Search for the cell housing the specified text and yield its [X, Y] center coordinate. 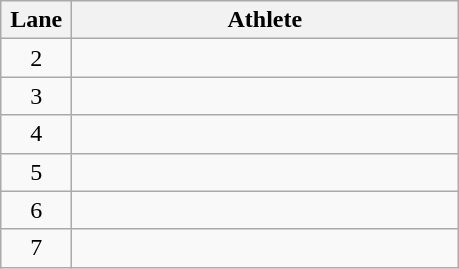
2 [36, 58]
3 [36, 96]
6 [36, 210]
4 [36, 134]
5 [36, 172]
7 [36, 248]
Athlete [265, 20]
Lane [36, 20]
